Return the [X, Y] coordinate for the center point of the cell that contains the specified text.  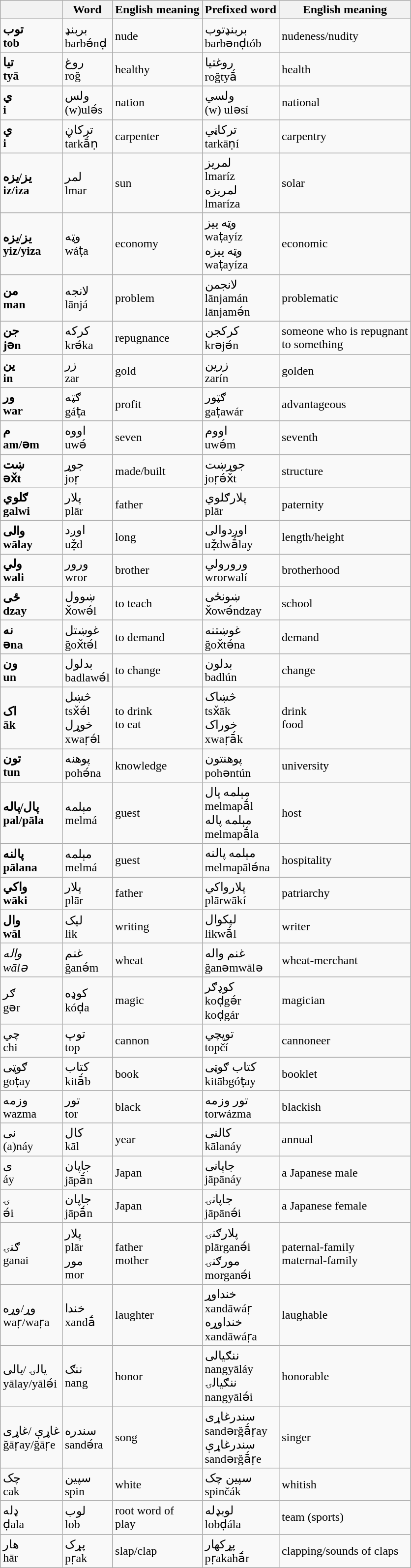
سپينspin [87, 1485]
سندرغاړیsandərğā́ṛayسندرغاړېsandərğā́ṛe [241, 1437]
تورtor [87, 1107]
اووهuwə́ [87, 438]
وړ/وړه waṛ/waṛa [31, 1315]
singer [345, 1437]
brother [157, 570]
nude [157, 36]
لوبډلهlobḍála [241, 1517]
مېلمه پالmelmapā́lمېلمه پالهmelmapā́la [241, 813]
مېلمه پالنهmelmapālə́na [241, 860]
ښوولx̌owə́l [87, 603]
ولس(w)ulə́s [87, 103]
روغroğ [87, 69]
پلارګنۍplārganə́iمورګنۍmorganə́i [241, 1254]
economic [345, 244]
جوړjoṛ [87, 471]
ګټورgaṭawár [241, 404]
seventh [345, 438]
چک cak [31, 1485]
magic [157, 1000]
gold [157, 371]
Prefixed word [241, 10]
يز/يزه yiz/yiza [31, 244]
economy [157, 244]
change [345, 670]
Word [87, 10]
blackish [345, 1107]
لمرlmar [87, 183]
توپچيtopčí [241, 1040]
اوومuwə́m [241, 438]
غاړې /غاړی ğāṛay/ğāṛe [31, 1437]
جوړښتjoṛə́x̌t [241, 471]
من man [31, 298]
carpentry [345, 136]
repugnance [157, 338]
روغتياroğtyā́ [241, 69]
کالkāl [87, 1140]
تور وزمهtorwázma [241, 1107]
بدلونbadlún [241, 670]
black [157, 1107]
کوډهkóḍa [87, 1000]
ګوټی goṭay [31, 1074]
a Japanese male [345, 1173]
song [157, 1437]
توپtop [87, 1040]
ننګnang [87, 1376]
ښونځیx̌owə́ndzay [241, 603]
کرکجنkrәjә́n [241, 338]
پړکهارpṛakahā́r [241, 1551]
څښلtsx̌ə́lخوړلxwaṛə́l [87, 718]
جاپانۍjāpānə́i [241, 1206]
خنداxandā́ [87, 1315]
fathermother [157, 1254]
to teach [157, 603]
کرکهkrә́ka [87, 338]
to change [157, 670]
ولي wali [31, 570]
مam/əm [31, 438]
ولسي(w) uləsí [241, 103]
هارhār [31, 1551]
writing [157, 926]
ښت əx̌t [31, 471]
problematic [345, 298]
someone who is repugnantto something [345, 338]
وټهwáṭa [87, 244]
يالۍ /يالی yālay/yālə́i [31, 1376]
laughter [157, 1315]
اوږدuẓ̌d [87, 537]
profit [157, 404]
جنjən [31, 338]
ګلوي galwi [31, 504]
paternity [345, 504]
اوږدوالیuẓ̌dwā́lay [241, 537]
cannoneer [345, 1040]
ګنۍ ganai [31, 1254]
length/height [345, 537]
wheat [157, 960]
honor [157, 1376]
ور war [31, 404]
sun [157, 183]
writer [345, 926]
cannon [157, 1040]
long [157, 537]
تیا tyā [31, 69]
چي chi [31, 1040]
لانجمنlānjamánlānjamə́n [241, 298]
ګر gər [31, 1000]
واکي wāki [31, 894]
کتاب ګوټیkitābgóṭay [241, 1074]
غنم والهğanəmwālə [241, 960]
a Japanese female [345, 1206]
پلارplārمورmor [87, 1254]
carpenter [157, 136]
ليکوالlikwā́l [241, 926]
solar [345, 183]
ننګيالیnangyāláyننګيالۍnangyālə́i [241, 1376]
hospitality [345, 860]
خنداوړxandāwáṛخنداوړهxandāwáṛa [241, 1315]
زرينzarín [241, 371]
made/built [157, 471]
لوبlob [87, 1517]
بدلولbadlawə́l [87, 670]
والهwālə [31, 960]
غوښتنهğox̌tə́na [241, 637]
magician [345, 1000]
یáy [31, 1173]
paternal-familymaternal-family [345, 1254]
slap/clap [157, 1551]
کالنیkālanáy [241, 1140]
زرzar [87, 371]
تون tun [31, 765]
وزمه wazma [31, 1107]
جاپانیjāpānáy [241, 1173]
بربنډbarbə́nḍ [87, 36]
پړکpṛak [87, 1551]
پالنه pālana [31, 860]
school [345, 603]
book [157, 1074]
year [157, 1140]
بربنډتوبbarbənḍtób [241, 36]
وروروليwrorwalí [241, 570]
laughable [345, 1315]
اک āk [31, 718]
ينin [31, 371]
ترکاڼيtarkāṇí [241, 136]
ترکاڼtarkā́ṇ [87, 136]
پلارګلويplār [241, 504]
ګټهgáṭa [87, 404]
پلارواکيplārwākí [241, 894]
غوښتلğox̌tə́l [87, 637]
brotherhood [345, 570]
ډلهḍala [31, 1517]
ون un [31, 670]
seven [157, 438]
patriarchy [345, 894]
to demand [157, 637]
national [345, 103]
drinkfood [345, 718]
ليکlik [87, 926]
کتابkitā́b [87, 1074]
ورورwror [87, 570]
پوهنهpohə́na [87, 765]
نهəna [31, 637]
root word of play [157, 1517]
structure [345, 471]
demand [345, 637]
توب tob [31, 36]
سندرهsandə́ra [87, 1437]
nation [157, 103]
غنمğanə́m [87, 960]
ځی dzay [31, 603]
ۍə́i [31, 1206]
وټه ييزwaṭayízوټه ييزهwaṭayíza [241, 244]
نی(a)náy [31, 1140]
لانجهlānjá [87, 298]
healthy [157, 69]
white [157, 1485]
پال/پاله pal/pāla [31, 813]
host [345, 813]
wheat-merchant [345, 960]
پوهنتونpohəntún [241, 765]
سپين چکspinčák [241, 1485]
problem [157, 298]
golden [345, 371]
university [345, 765]
annual [345, 1140]
booklet [345, 1074]
knowledge [157, 765]
team (sports) [345, 1517]
لمريزlmaríz لمريزهlmaríza [241, 183]
کوډګرkoḍgə́rkoḍgár [241, 1000]
يز/يزه iz/iza [31, 183]
وال wāl [31, 926]
to drinkto eat [157, 718]
health [345, 69]
والی wālay [31, 537]
clapping/sounds of claps [345, 1551]
څښاکtsx̌ākخوراکxwaṛā́k [241, 718]
whitish [345, 1485]
nudeness/nudity [345, 36]
honorable [345, 1376]
advantageous [345, 404]
